Search for the cell housing the specified text and yield its (x, y) center coordinate. 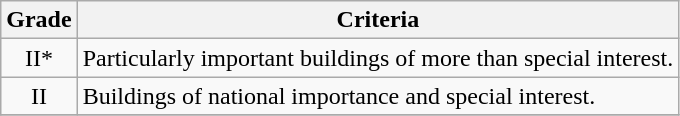
II* (39, 58)
II (39, 96)
Buildings of national importance and special interest. (378, 96)
Criteria (378, 20)
Grade (39, 20)
Particularly important buildings of more than special interest. (378, 58)
